Determine the (x, y) coordinate at the center of the cell enclosing the given text.  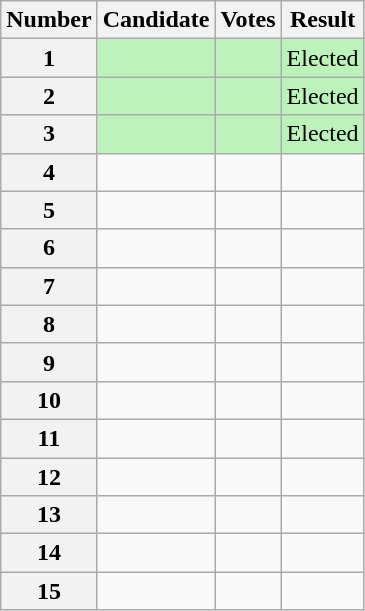
5 (49, 210)
Result (322, 20)
6 (49, 248)
2 (49, 96)
14 (49, 553)
8 (49, 324)
1 (49, 58)
4 (49, 172)
10 (49, 400)
13 (49, 515)
3 (49, 134)
9 (49, 362)
11 (49, 438)
Number (49, 20)
15 (49, 591)
7 (49, 286)
Votes (248, 20)
12 (49, 477)
Candidate (156, 20)
